Return the (x, y) coordinate for the center point of the cell that contains the specified text.  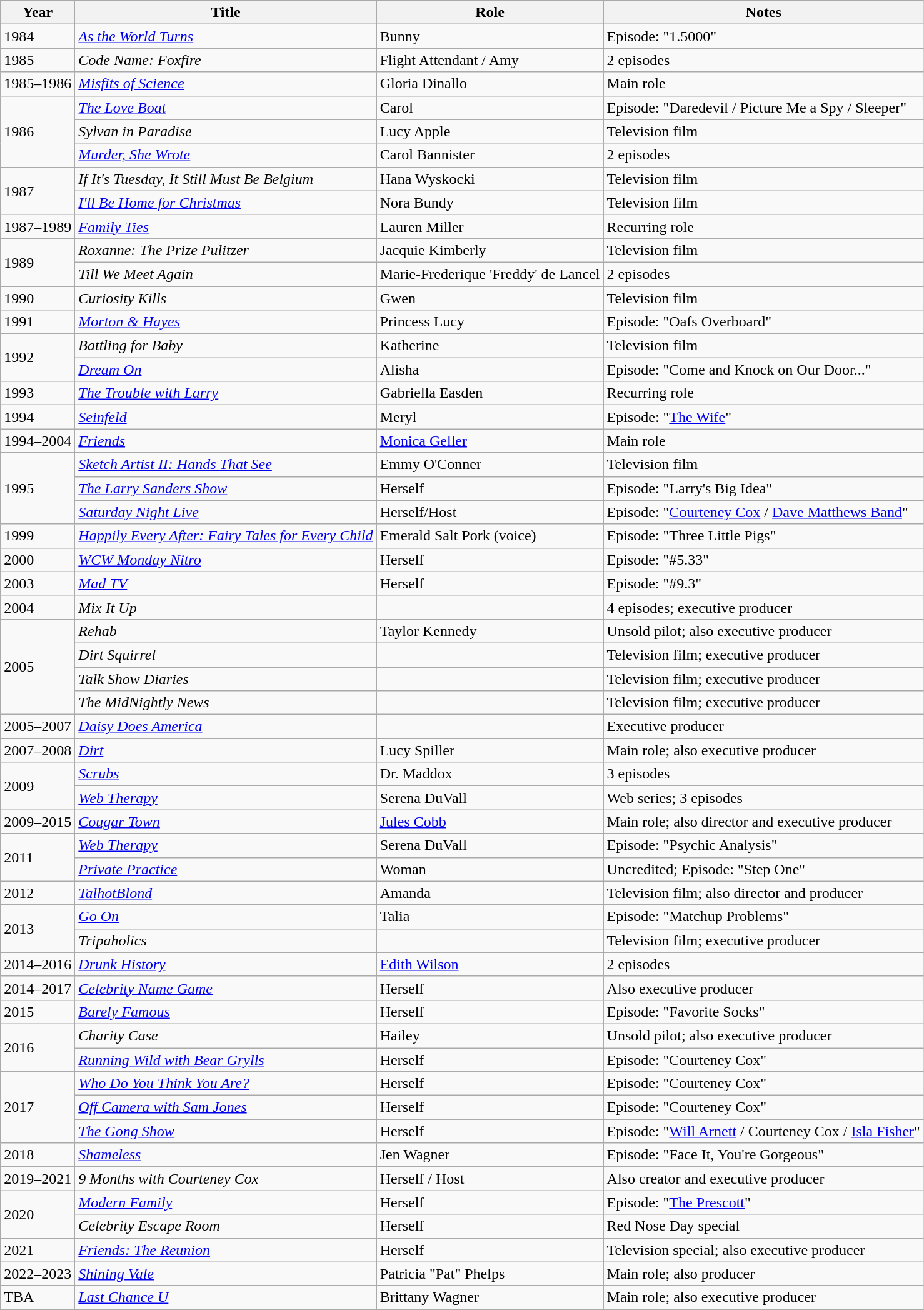
Lucy Apple (490, 131)
Taylor Kennedy (490, 631)
Shameless (226, 1155)
Gabriella Easden (490, 393)
TBA (38, 1297)
Dream On (226, 370)
Happily Every After: Fairy Tales for Every Child (226, 536)
Episode: "Will Arnett / Courteney Cox / Isla Fisher" (763, 1131)
2013 (38, 929)
Mad TV (226, 583)
2015 (38, 1012)
Curiosity Kills (226, 298)
Uncredited; Episode: "Step One" (763, 869)
Code Name: Foxfire (226, 60)
Battling for Baby (226, 346)
Shining Vale (226, 1274)
Barely Famous (226, 1012)
Carol (490, 108)
Lauren Miller (490, 226)
Celebrity Escape Room (226, 1226)
Seinfeld (226, 417)
Television film; also director and producer (763, 893)
Also executive producer (763, 988)
Episode: "Oafs Overboard" (763, 322)
Gwen (490, 298)
Talk Show Diaries (226, 678)
2017 (38, 1107)
Episode: "Come and Knock on Our Door..." (763, 370)
1984 (38, 36)
Role (490, 13)
Emmy O'Conner (490, 465)
1995 (38, 488)
Dirt (226, 750)
1991 (38, 322)
Roxanne: The Prize Pulitzer (226, 250)
2022–2023 (38, 1274)
Amanda (490, 893)
Marie-Frederique 'Freddy' de Lancel (490, 274)
Web series; 3 episodes (763, 798)
Mix It Up (226, 607)
2007–2008 (38, 750)
Main role; also director and executive producer (763, 822)
2005 (38, 667)
1987–1989 (38, 226)
Princess Lucy (490, 322)
Bunny (490, 36)
1989 (38, 262)
2014–2016 (38, 964)
Dr. Maddox (490, 774)
Main role; also producer (763, 1274)
Rehab (226, 631)
Cougar Town (226, 822)
1999 (38, 536)
Misfits of Science (226, 84)
Scrubs (226, 774)
Last Chance U (226, 1297)
Red Nose Day special (763, 1226)
Year (38, 13)
Title (226, 13)
2021 (38, 1250)
Woman (490, 869)
Monica Geller (490, 441)
2016 (38, 1047)
Episode: "Courteney Cox / Dave Matthews Band" (763, 512)
Sylvan in Paradise (226, 131)
Who Do You Think You Are? (226, 1084)
Friends (226, 441)
2018 (38, 1155)
Herself/Host (490, 512)
Episode: "The Prescott" (763, 1202)
If It's Tuesday, It Still Must Be Belgium (226, 179)
Herself / Host (490, 1179)
Friends: The Reunion (226, 1250)
Jen Wagner (490, 1155)
Saturday Night Live (226, 512)
Episode: "Psychic Analysis" (763, 845)
2014–2017 (38, 988)
Episode: "Favorite Socks" (763, 1012)
Gloria Dinallo (490, 84)
Running Wild with Bear Grylls (226, 1060)
Charity Case (226, 1035)
Drunk History (226, 964)
Sketch Artist II: Hands That See (226, 465)
The MidNightly News (226, 703)
Till We Meet Again (226, 274)
Episode: "#5.33" (763, 560)
Murder, She Wrote (226, 155)
1992 (38, 358)
Off Camera with Sam Jones (226, 1107)
Episode: "Matchup Problems" (763, 917)
Episode: "Three Little Pigs" (763, 536)
Private Practice (226, 869)
1994 (38, 417)
1985–1986 (38, 84)
Also creator and executive producer (763, 1179)
Edith Wilson (490, 964)
Episode: "The Wife" (763, 417)
Go On (226, 917)
Emerald Salt Pork (voice) (490, 536)
I'll Be Home for Christmas (226, 203)
2003 (38, 583)
4 episodes; executive producer (763, 607)
Tripaholics (226, 940)
Patricia "Pat" Phelps (490, 1274)
2009–2015 (38, 822)
1990 (38, 298)
2019–2021 (38, 1179)
Brittany Wagner (490, 1297)
Hailey (490, 1035)
Executive producer (763, 727)
Nora Bundy (490, 203)
2020 (38, 1214)
2004 (38, 607)
Meryl (490, 417)
1985 (38, 60)
Hana Wyskocki (490, 179)
The Gong Show (226, 1131)
Episode: "#9.3" (763, 583)
Morton & Hayes (226, 322)
Flight Attendant / Amy (490, 60)
1987 (38, 191)
Celebrity Name Game (226, 988)
Alisha (490, 370)
Episode: "Daredevil / Picture Me a Spy / Sleeper" (763, 108)
Modern Family (226, 1202)
Television special; also executive producer (763, 1250)
1994–2004 (38, 441)
2005–2007 (38, 727)
Episode: "1.5000" (763, 36)
1993 (38, 393)
1986 (38, 131)
Daisy Does America (226, 727)
2009 (38, 786)
Episode: "Face It, You're Gorgeous" (763, 1155)
TalhotBlond (226, 893)
Katherine (490, 346)
WCW Monday Nitro (226, 560)
Episode: "Larry's Big Idea" (763, 488)
9 Months with Courteney Cox (226, 1179)
2011 (38, 857)
Jacquie Kimberly (490, 250)
Jules Cobb (490, 822)
Lucy Spiller (490, 750)
Dirt Squirrel (226, 655)
Notes (763, 13)
3 episodes (763, 774)
Carol Bannister (490, 155)
The Love Boat (226, 108)
Talia (490, 917)
2000 (38, 560)
The Larry Sanders Show (226, 488)
The Trouble with Larry (226, 393)
As the World Turns (226, 36)
Family Ties (226, 226)
2012 (38, 893)
